For the text-containing cell, return its midpoint in [X, Y] coordinate format. 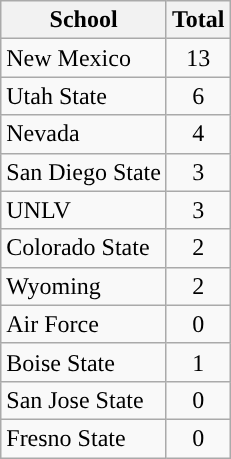
San Jose State [84, 400]
New Mexico [84, 58]
Total [198, 20]
Utah State [84, 96]
Fresno State [84, 438]
Nevada [84, 134]
4 [198, 134]
Air Force [84, 324]
School [84, 20]
UNLV [84, 210]
Wyoming [84, 286]
1 [198, 362]
Colorado State [84, 248]
6 [198, 96]
13 [198, 58]
San Diego State [84, 172]
Boise State [84, 362]
